For the text-containing cell, return its midpoint in [x, y] coordinate format. 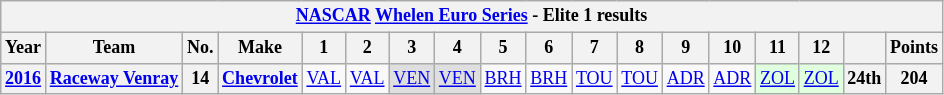
14 [200, 78]
Chevrolet [260, 78]
NASCAR Whelen Euro Series - Elite 1 results [472, 16]
24th [864, 78]
9 [686, 48]
4 [458, 48]
7 [594, 48]
11 [778, 48]
6 [549, 48]
5 [503, 48]
8 [640, 48]
204 [914, 78]
Year [24, 48]
Make [260, 48]
2 [366, 48]
12 [821, 48]
No. [200, 48]
Team [114, 48]
10 [732, 48]
1 [324, 48]
3 [412, 48]
Raceway Venray [114, 78]
Points [914, 48]
2016 [24, 78]
